For the text-containing cell, return its midpoint in [x, y] coordinate format. 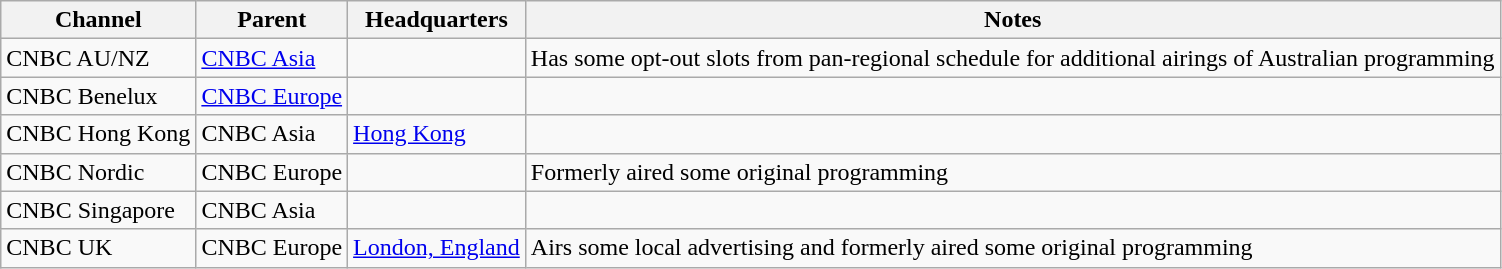
Headquarters [437, 20]
Formerly aired some original programming [1012, 172]
CNBC Singapore [98, 210]
London, England [437, 248]
CNBC Hong Kong [98, 134]
Airs some local advertising and formerly aired some original programming [1012, 248]
Hong Kong [437, 134]
Notes [1012, 20]
Parent [272, 20]
Channel [98, 20]
Has some opt-out slots from pan-regional schedule for additional airings of Australian programming [1012, 58]
CNBC AU/NZ [98, 58]
CNBC UK [98, 248]
CNBC Nordic [98, 172]
CNBC Benelux [98, 96]
